Return the (X, Y) coordinate for the center point of the cell that contains the specified text.  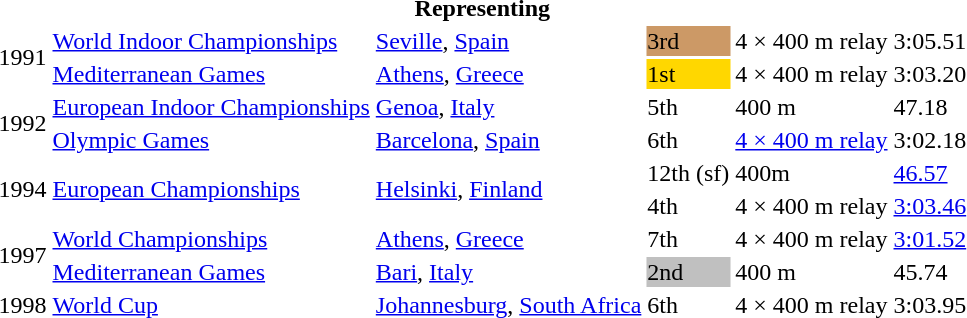
7th (688, 239)
400m (812, 173)
1st (688, 74)
Helsinki, Finland (508, 190)
5th (688, 107)
European Championships (211, 190)
3rd (688, 41)
4th (688, 206)
2nd (688, 272)
World Championships (211, 239)
Bari, Italy (508, 272)
Barcelona, Spain (508, 140)
Seville, Spain (508, 41)
World Indoor Championships (211, 41)
6th (688, 140)
European Indoor Championships (211, 107)
Olympic Games (211, 140)
Genoa, Italy (508, 107)
12th (sf) (688, 173)
